For the text-containing cell, return its midpoint in (x, y) coordinate format. 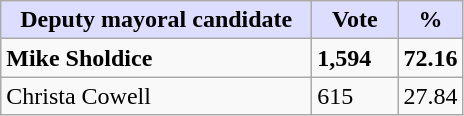
% (430, 20)
Deputy mayoral candidate (156, 20)
Christa Cowell (156, 96)
Vote (355, 20)
1,594 (355, 58)
Mike Sholdice (156, 58)
27.84 (430, 96)
615 (355, 96)
72.16 (430, 58)
